For the text-containing cell, return its midpoint in [X, Y] coordinate format. 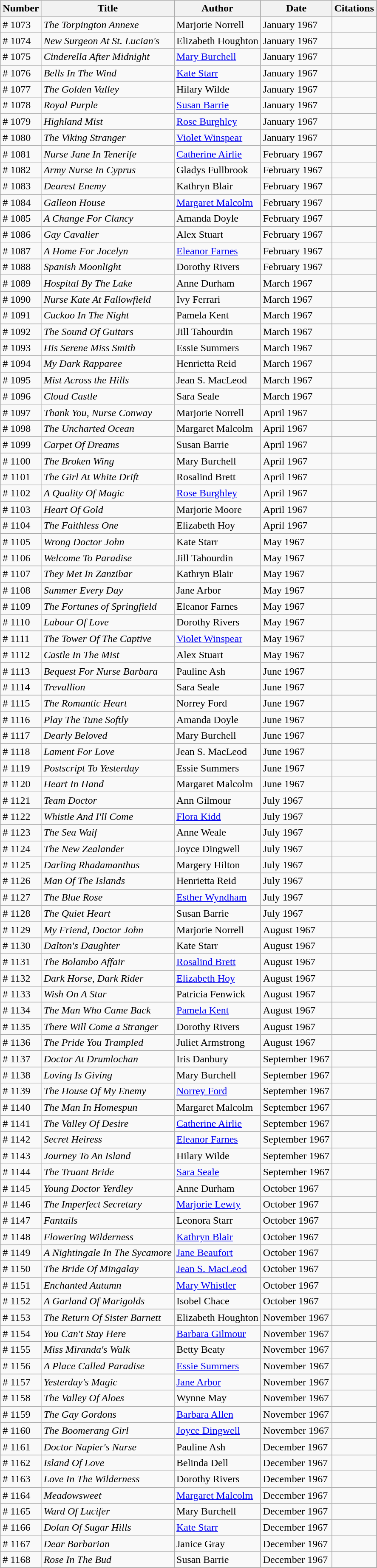
My Friend, Doctor John [108, 929]
# 1115 [21, 703]
Wish On A Star [108, 994]
# 1113 [21, 671]
# 1161 [21, 1447]
Welcome To Paradise [108, 558]
# 1137 [21, 1059]
# 1154 [21, 1334]
Belinda Dell [218, 1463]
Juliet Armstrong [218, 1043]
# 1123 [21, 833]
# 1132 [21, 978]
The House Of My Enemy [108, 1091]
Journey To An Island [108, 1156]
Fantails [108, 1220]
Thank You, Nurse Conway [108, 412]
# 1100 [21, 461]
Highland Mist [108, 121]
# 1160 [21, 1430]
# 1152 [21, 1301]
# 1168 [21, 1560]
Labour Of Love [108, 622]
The Broken Wing [108, 461]
Royal Purple [108, 105]
Isobel Chace [218, 1301]
# 1103 [21, 510]
Heart In Hand [108, 784]
The Romantic Heart [108, 703]
The Viking Stranger [108, 138]
# 1092 [21, 332]
Iris Danbury [218, 1059]
# 1084 [21, 203]
# 1138 [21, 1075]
# 1167 [21, 1544]
The Man Who Came Back [108, 1011]
Gladys Fullbrook [218, 170]
# 1097 [21, 412]
Barbara Allen [218, 1414]
Jane Beaufort [218, 1253]
The Girl At White Drift [108, 477]
The Golden Valley [108, 89]
# 1156 [21, 1366]
The Bolambo Affair [108, 962]
The Pride You Trampled [108, 1043]
Play The Tune Softly [108, 720]
# 1102 [21, 493]
# 1108 [21, 590]
# 1127 [21, 897]
The Return Of Sister Barnett [108, 1317]
Young Doctor Yerdley [108, 1188]
The Boomerang Girl [108, 1430]
The Quiet Heart [108, 913]
Galleon House [108, 203]
# 1155 [21, 1350]
# 1131 [21, 962]
Island Of Love [108, 1463]
Ivy Ferrari [218, 299]
Dalton's Daughter [108, 946]
# 1075 [21, 57]
# 1104 [21, 526]
Army Nurse In Cyprus [108, 170]
Wynne May [218, 1398]
# 1151 [21, 1285]
Spanish Moonlight [108, 267]
Janice Gray [218, 1544]
Whistle And I'll Come [108, 816]
# 1157 [21, 1382]
Dearly Beloved [108, 736]
# 1085 [21, 219]
# 1165 [21, 1512]
Patricia Fenwick [218, 994]
Author [218, 8]
They Met In Zanzibar [108, 574]
Dearest Enemy [108, 186]
# 1129 [21, 929]
# 1135 [21, 1027]
# 1080 [21, 138]
Citations [354, 8]
# 1098 [21, 428]
# 1128 [21, 913]
# 1096 [21, 396]
Leonora Starr [218, 1220]
Title [108, 8]
Castle In The Mist [108, 655]
Postscript To Yesterday [108, 768]
# 1095 [21, 380]
# 1079 [21, 121]
# 1144 [21, 1172]
The Tower Of The Captive [108, 639]
# 1087 [21, 251]
# 1119 [21, 768]
Cloud Castle [108, 396]
# 1140 [21, 1107]
# 1125 [21, 865]
The Truant Bride [108, 1172]
# 1142 [21, 1140]
The Valley Of Aloes [108, 1398]
# 1111 [21, 639]
# 1126 [21, 881]
Hospital By The Lake [108, 283]
Cinderella After Midnight [108, 57]
# 1141 [21, 1123]
The Fortunes of Springfield [108, 606]
The Man In Homespun [108, 1107]
Yesterday's Magic [108, 1382]
# 1159 [21, 1414]
Esther Wyndham [218, 897]
Doctor Napier's Nurse [108, 1447]
Nurse Jane In Tenerife [108, 154]
Ward Of Lucifer [108, 1512]
A Place Called Paradise [108, 1366]
The Sound Of Guitars [108, 332]
Meadowsweet [108, 1495]
Number [21, 8]
# 1153 [21, 1317]
# 1147 [21, 1220]
Doctor At Drumlochan [108, 1059]
# 1120 [21, 784]
# 1083 [21, 186]
# 1110 [21, 622]
# 1073 [21, 25]
# 1143 [21, 1156]
# 1105 [21, 542]
The Valley Of Desire [108, 1123]
# 1106 [21, 558]
# 1124 [21, 849]
There Will Come a Stranger [108, 1027]
Love In The Wilderness [108, 1479]
# 1149 [21, 1253]
Carpet Of Dreams [108, 445]
Mary Whistler [218, 1285]
Enchanted Autumn [108, 1285]
Loving Is Giving [108, 1075]
Gay Cavalier [108, 235]
The Blue Rose [108, 897]
Lament For Love [108, 752]
Rose In The Bud [108, 1560]
You Can't Stay Here [108, 1334]
Barbara Gilmour [218, 1334]
The Uncharted Ocean [108, 428]
Marjorie Moore [218, 510]
# 1130 [21, 946]
Cuckoo In The Night [108, 315]
# 1099 [21, 445]
Ann Gilmour [218, 800]
Secret Heiress [108, 1140]
New Surgeon At St. Lucian's [108, 41]
The Faithless One [108, 526]
# 1109 [21, 606]
Heart Of Gold [108, 510]
# 1116 [21, 720]
A Nightingale In The Sycamore [108, 1253]
# 1145 [21, 1188]
Bequest For Nurse Barbara [108, 671]
# 1158 [21, 1398]
# 1088 [21, 267]
The Gay Gordons [108, 1414]
# 1136 [21, 1043]
Date [296, 8]
# 1078 [21, 105]
# 1114 [21, 687]
# 1107 [21, 574]
A Home For Jocelyn [108, 251]
Bells In The Wind [108, 73]
# 1164 [21, 1495]
Dear Barbarian [108, 1544]
# 1163 [21, 1479]
Dolan Of Sugar Hills [108, 1528]
Margery Hilton [218, 865]
The Sea Waif [108, 833]
The Bride Of Mingalay [108, 1269]
# 1093 [21, 348]
# 1077 [21, 89]
# 1118 [21, 752]
# 1086 [21, 235]
Nurse Kate At Fallowfield [108, 299]
# 1074 [21, 41]
# 1139 [21, 1091]
# 1117 [21, 736]
Betty Beaty [218, 1350]
# 1076 [21, 73]
The Torpington Annexe [108, 25]
# 1094 [21, 364]
The New Zealander [108, 849]
Miss Miranda's Walk [108, 1350]
Marjorie Lewty [218, 1204]
Summer Every Day [108, 590]
# 1150 [21, 1269]
# 1090 [21, 299]
Trevallion [108, 687]
My Dark Rapparee [108, 364]
His Serene Miss Smith [108, 348]
# 1122 [21, 816]
# 1082 [21, 170]
# 1134 [21, 1011]
A Garland Of Marigolds [108, 1301]
# 1091 [21, 315]
# 1148 [21, 1237]
# 1121 [21, 800]
Darling Rhadamanthus [108, 865]
# 1166 [21, 1528]
# 1101 [21, 477]
# 1089 [21, 283]
Wrong Doctor John [108, 542]
A Quality Of Magic [108, 493]
# 1112 [21, 655]
Anne Weale [218, 833]
Mist Across the Hills [108, 380]
A Change For Clancy [108, 219]
# 1081 [21, 154]
# 1133 [21, 994]
# 1162 [21, 1463]
Man Of The Islands [108, 881]
Flora Kidd [218, 816]
Dark Horse, Dark Rider [108, 978]
Team Doctor [108, 800]
Flowering Wilderness [108, 1237]
The Imperfect Secretary [108, 1204]
# 1146 [21, 1204]
